Find where the given text appears and provide that cell's center as [X, Y] coordinate. 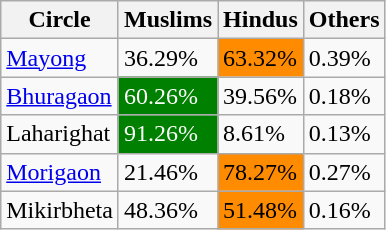
0.39% [344, 58]
48.36% [168, 210]
Others [344, 20]
0.16% [344, 210]
8.61% [261, 134]
Mikirbheta [60, 210]
Morigaon [60, 172]
Muslims [168, 20]
60.26% [168, 96]
Laharighat [60, 134]
Hindus [261, 20]
51.48% [261, 210]
36.29% [168, 58]
0.13% [344, 134]
63.32% [261, 58]
0.27% [344, 172]
Mayong [60, 58]
78.27% [261, 172]
Circle [60, 20]
91.26% [168, 134]
21.46% [168, 172]
Bhuragaon [60, 96]
39.56% [261, 96]
0.18% [344, 96]
